Scan for the cell matching the given text and deliver its [X, Y] coordinate at center. 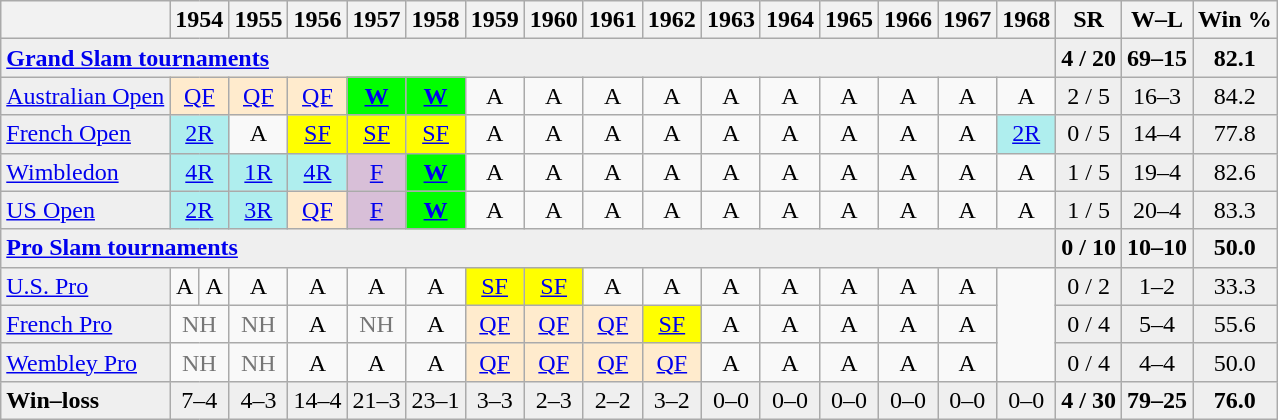
4 / 20 [1089, 58]
1957 [376, 20]
French Pro [86, 324]
4 / 30 [1089, 400]
16–3 [1156, 96]
4–4 [1156, 362]
SR [1089, 20]
10–10 [1156, 248]
1954 [200, 20]
84.2 [1236, 96]
Win % [1236, 20]
French Open [86, 134]
82.6 [1236, 172]
83.3 [1236, 210]
21–3 [376, 400]
1967 [968, 20]
1965 [848, 20]
23–1 [436, 400]
79–25 [1156, 400]
5–4 [1156, 324]
1961 [612, 20]
19–4 [1156, 172]
1963 [730, 20]
1966 [908, 20]
Wembley Pro [86, 362]
69–15 [1156, 58]
1958 [436, 20]
1956 [318, 20]
0 / 10 [1089, 248]
Australian Open [86, 96]
U.S. Pro [86, 286]
3–2 [672, 400]
0 / 2 [1089, 286]
3–3 [494, 400]
1968 [1026, 20]
1R [258, 172]
1959 [494, 20]
US Open [86, 210]
2 / 5 [1089, 96]
3R [258, 210]
W–L [1156, 20]
7–4 [200, 400]
0 / 5 [1089, 134]
55.6 [1236, 324]
Win–loss [86, 400]
76.0 [1236, 400]
2–2 [612, 400]
4–3 [258, 400]
Pro Slam tournaments [528, 248]
1960 [554, 20]
33.3 [1236, 286]
1955 [258, 20]
Grand Slam tournaments [528, 58]
20–4 [1156, 210]
1–2 [1156, 286]
2–3 [554, 400]
77.8 [1236, 134]
1964 [790, 20]
Wimbledon [86, 172]
1962 [672, 20]
82.1 [1236, 58]
